Extract the (x, y) coordinate from the center of the cell holding the provided text.  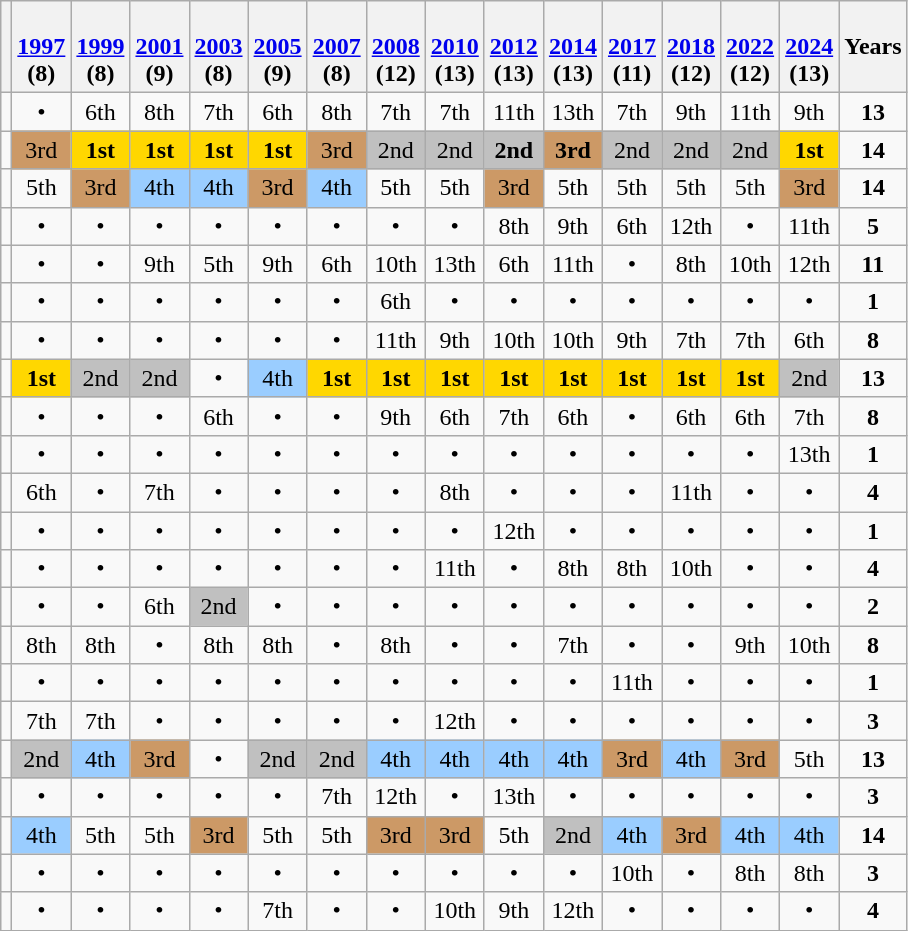
2017(11) (632, 47)
2012(13) (514, 47)
1997(8) (42, 47)
2018(12) (692, 47)
2014(13) (572, 47)
2005(9) (278, 47)
2001(9) (160, 47)
2008(12) (396, 47)
2010(13) (454, 47)
2007(8) (336, 47)
2003(8) (218, 47)
5 (873, 226)
11 (873, 264)
Years (873, 47)
2024(13) (810, 47)
1999(8) (100, 47)
2 (873, 607)
2022(12) (750, 47)
